Identify which cell holds the provided text, then report its [x, y] central coordinate. 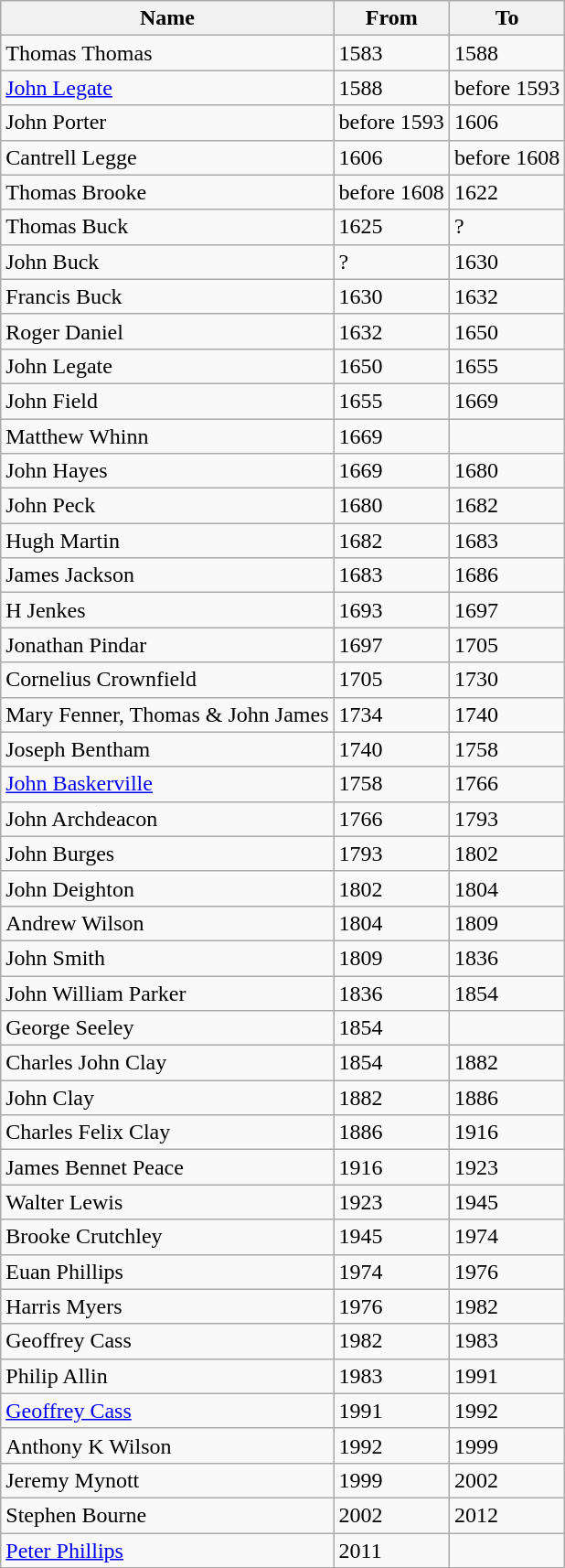
John Clay [167, 1098]
George Seeley [167, 1028]
2011 [391, 1551]
John Field [167, 401]
Stephen Bourne [167, 1515]
John Archdeacon [167, 819]
Brooke Crutchley [167, 1237]
Mary Fenner, Thomas & John James [167, 714]
Philip Allin [167, 1376]
Peter Phillips [167, 1551]
Francis Buck [167, 296]
Name [167, 18]
Charles Felix Clay [167, 1133]
John Baskerville [167, 784]
Charles John Clay [167, 1063]
Euan Phillips [167, 1272]
1730 [506, 680]
John Buck [167, 262]
1622 [506, 192]
Walter Lewis [167, 1202]
From [391, 18]
1583 [391, 53]
H Jenkes [167, 610]
2012 [506, 1515]
John Deighton [167, 888]
1686 [506, 575]
James Bennet Peace [167, 1167]
Matthew Whinn [167, 436]
Joseph Bentham [167, 749]
1625 [391, 227]
Hugh Martin [167, 541]
Cantrell Legge [167, 157]
John Smith [167, 958]
Andrew Wilson [167, 923]
James Jackson [167, 575]
Thomas Brooke [167, 192]
1734 [391, 714]
John Peck [167, 506]
John Burges [167, 854]
Thomas Buck [167, 227]
Jeremy Mynott [167, 1480]
Anthony K Wilson [167, 1445]
Roger Daniel [167, 331]
John Hayes [167, 471]
John Porter [167, 123]
1693 [391, 610]
To [506, 18]
Thomas Thomas [167, 53]
Cornelius Crownfield [167, 680]
Harris Myers [167, 1306]
John William Parker [167, 993]
Jonathan Pindar [167, 645]
